Determine the (x, y) coordinate at the center of the cell enclosing the given text.  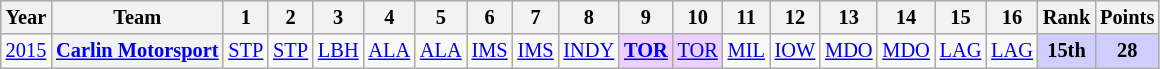
Points (1127, 17)
15 (961, 17)
INDY (588, 51)
11 (746, 17)
14 (906, 17)
Carlin Motorsport (137, 51)
Team (137, 17)
2015 (26, 51)
Rank (1066, 17)
8 (588, 17)
3 (338, 17)
9 (646, 17)
15th (1066, 51)
2 (290, 17)
4 (389, 17)
MIL (746, 51)
1 (246, 17)
13 (848, 17)
6 (490, 17)
LBH (338, 51)
IOW (795, 51)
12 (795, 17)
Year (26, 17)
5 (441, 17)
16 (1012, 17)
28 (1127, 51)
10 (698, 17)
7 (536, 17)
